Scan for the cell matching the given text and deliver its [X, Y] coordinate at center. 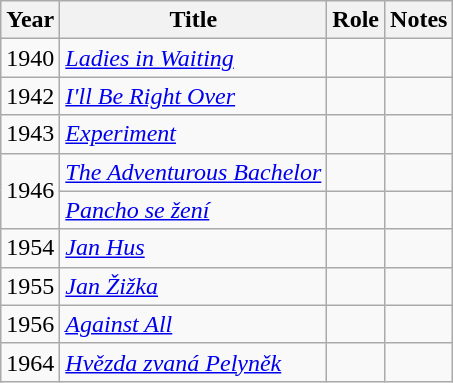
1946 [30, 191]
1964 [30, 362]
Pancho se žení [194, 210]
Jan Žižka [194, 286]
Hvězda zvaná Pelyněk [194, 362]
1943 [30, 134]
1954 [30, 248]
Title [194, 20]
1940 [30, 58]
Notes [419, 20]
Experiment [194, 134]
I'll Be Right Over [194, 96]
1956 [30, 324]
1955 [30, 286]
Ladies in Waiting [194, 58]
The Adventurous Bachelor [194, 172]
Role [356, 20]
Against All [194, 324]
Year [30, 20]
1942 [30, 96]
Jan Hus [194, 248]
